Pinpoint the cell where the given text exists, returning its (x, y) midpoint coordinate. 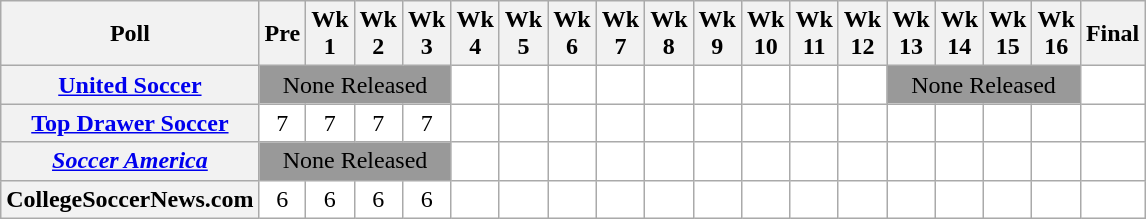
Wk6 (572, 34)
Wk2 (378, 34)
Pre (282, 34)
Wk4 (475, 34)
Wk13 (911, 34)
Top Drawer Soccer (130, 123)
Wk5 (523, 34)
Soccer America (130, 161)
Wk16 (1056, 34)
Wk9 (717, 34)
Wk14 (959, 34)
Wk3 (426, 34)
Wk10 (765, 34)
Wk7 (620, 34)
Final (1112, 34)
Wk15 (1008, 34)
Wk12 (862, 34)
CollegeSoccerNews.com (130, 199)
Wk8 (669, 34)
Wk11 (814, 34)
Poll (130, 34)
Wk1 (330, 34)
United Soccer (130, 85)
